Identify which cell holds the provided text, then report its [x, y] central coordinate. 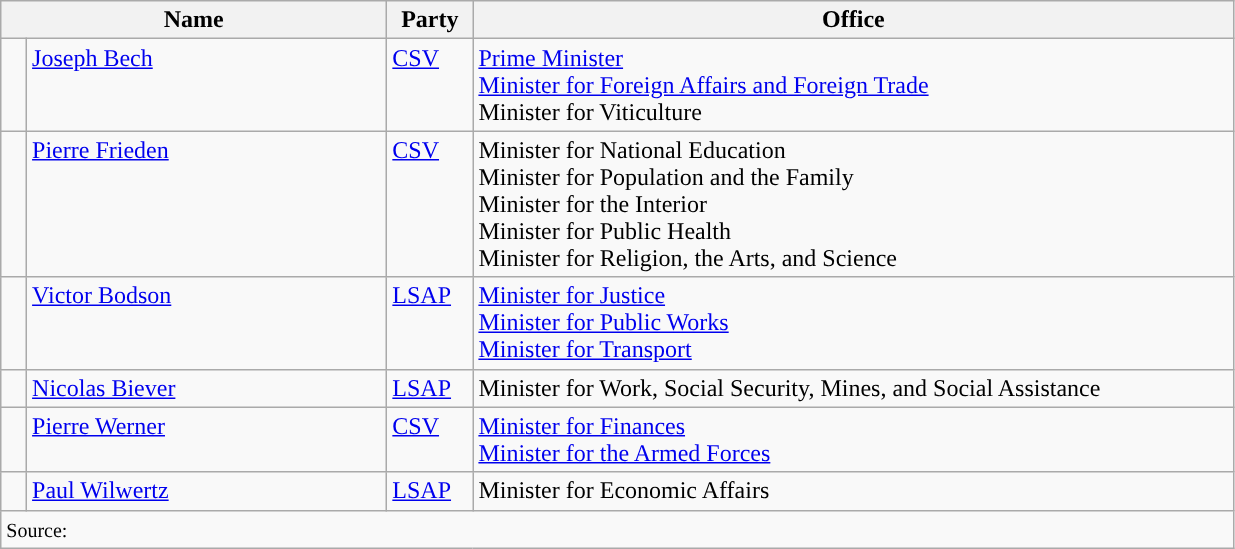
Minister for Work, Social Security, Mines, and Social Assistance [854, 388]
Name [194, 20]
Minister for Economic Affairs [854, 491]
Source: [618, 529]
Pierre Werner [207, 440]
Office [854, 20]
Minister for Justice Minister for Public Works Minister for Transport [854, 323]
Prime Minister Minister for Foreign Affairs and Foreign Trade Minister for Viticulture [854, 85]
Victor Bodson [207, 323]
Pierre Frieden [207, 204]
Paul Wilwertz [207, 491]
Joseph Bech [207, 85]
Minister for Finances Minister for the Armed Forces [854, 440]
Party [430, 20]
Nicolas Biever [207, 388]
